Capture the cell that displays the provided text and extract its (x, y) central coordinate. 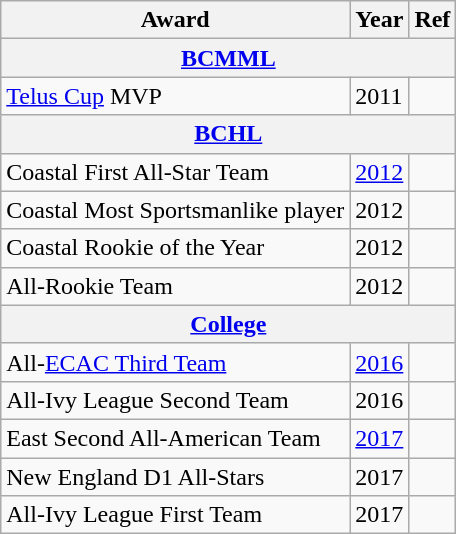
BCHL (228, 134)
Coastal First All-Star Team (176, 172)
Ref (432, 20)
All-Rookie Team (176, 286)
Telus Cup MVP (176, 96)
All-Ivy League Second Team (176, 400)
Year (380, 20)
Coastal Most Sportsmanlike player (176, 210)
New England D1 All-Stars (176, 477)
East Second All-American Team (176, 438)
Award (176, 20)
BCMML (228, 58)
College (228, 324)
Coastal Rookie of the Year (176, 248)
All-ECAC Third Team (176, 362)
2011 (380, 96)
All-Ivy League First Team (176, 515)
